For the text-containing cell, return its midpoint in [x, y] coordinate format. 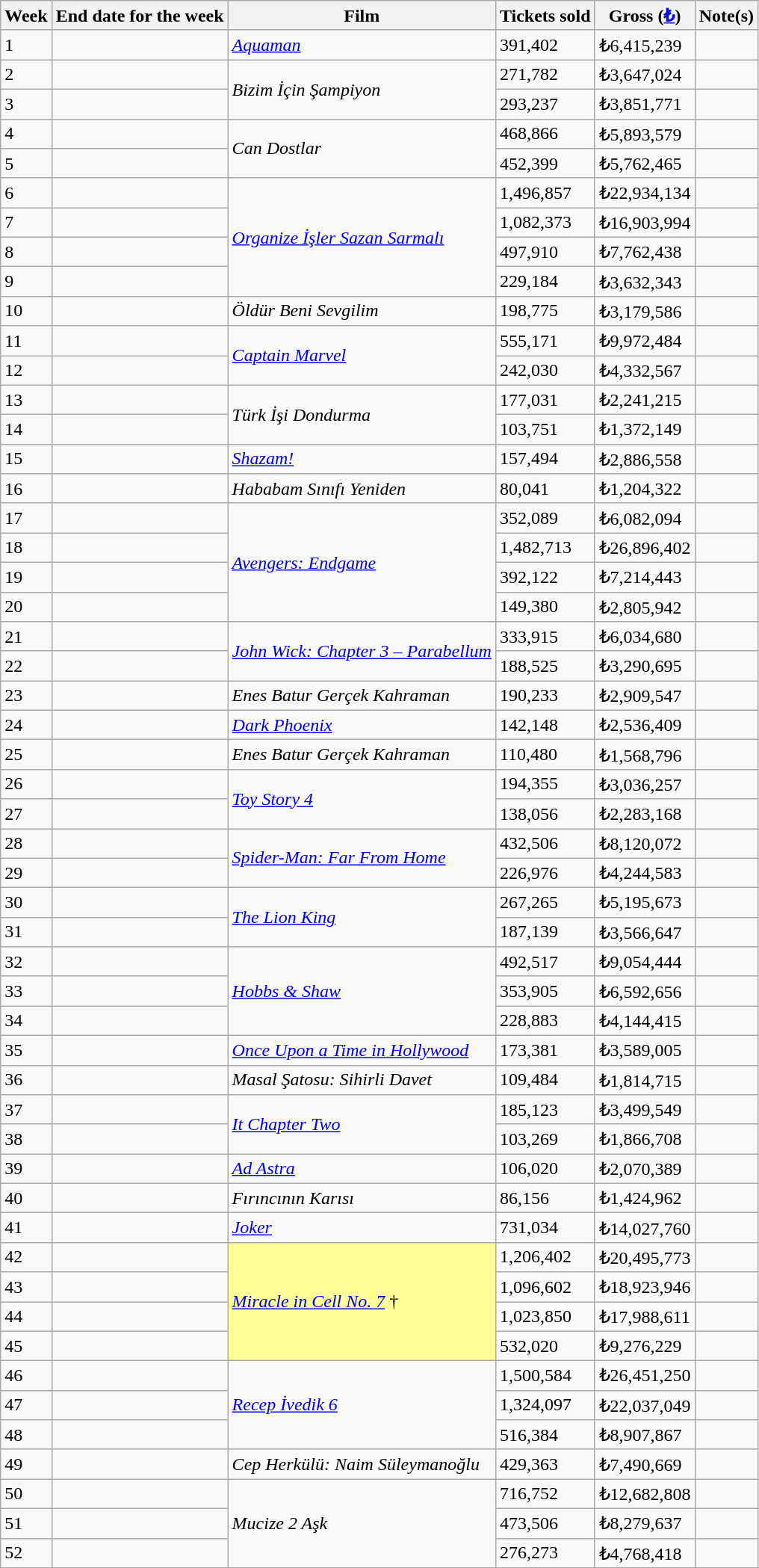
₺14,027,760 [645, 1228]
₺3,179,586 [645, 311]
Organize İşler Sazan Sarmalı [362, 237]
1,096,602 [545, 1287]
80,041 [545, 489]
6 [26, 193]
103,751 [545, 430]
23 [26, 696]
Öldür Beni Sevgilim [362, 311]
₺6,415,239 [645, 45]
452,399 [545, 164]
₺12,682,808 [645, 1494]
497,910 [545, 252]
28 [26, 843]
Recep İvedik 6 [362, 1405]
51 [26, 1523]
27 [26, 814]
194,355 [545, 784]
₺1,204,322 [645, 489]
Masal Şatosu: Sihirli Davet [362, 1080]
1,500,584 [545, 1376]
106,020 [545, 1169]
31 [26, 932]
44 [26, 1317]
₺22,934,134 [645, 193]
Once Upon a Time in Hollywood [362, 1050]
₺8,279,637 [645, 1523]
₺2,886,558 [645, 459]
103,269 [545, 1139]
473,506 [545, 1523]
₺6,082,094 [645, 518]
Dark Phoenix [362, 725]
Hababam Sınıfı Yeniden [362, 489]
₺3,647,024 [645, 75]
11 [26, 341]
Aquaman [362, 45]
₺8,907,867 [645, 1435]
₺9,972,484 [645, 341]
₺5,893,579 [645, 134]
177,031 [545, 400]
₺2,909,547 [645, 696]
Fırıncının Karısı [362, 1198]
20 [26, 607]
₺7,214,443 [645, 577]
226,976 [545, 873]
32 [26, 962]
₺5,195,673 [645, 903]
38 [26, 1139]
John Wick: Chapter 3 – Parabellum [362, 652]
3 [26, 104]
35 [26, 1050]
Film [362, 16]
₺3,632,343 [645, 282]
43 [26, 1287]
₺1,424,962 [645, 1198]
333,915 [545, 637]
₺2,536,409 [645, 725]
142,148 [545, 725]
7 [26, 223]
1,482,713 [545, 548]
50 [26, 1494]
555,171 [545, 341]
29 [26, 873]
198,775 [545, 311]
228,883 [545, 1021]
Shazam! [362, 459]
516,384 [545, 1435]
Cep Herkülü: Naim Süleymanoğlu [362, 1464]
33 [26, 991]
47 [26, 1405]
110,480 [545, 755]
42 [26, 1257]
86,156 [545, 1198]
₺2,805,942 [645, 607]
1,023,850 [545, 1317]
Ad Astra [362, 1169]
185,123 [545, 1110]
492,517 [545, 962]
45 [26, 1346]
₺6,592,656 [645, 991]
₺18,923,946 [645, 1287]
₺3,566,647 [645, 932]
₺26,451,250 [645, 1376]
353,905 [545, 991]
1,324,097 [545, 1405]
109,484 [545, 1080]
Bizim İçin Şampiyon [362, 90]
392,122 [545, 577]
₺7,490,669 [645, 1464]
9 [26, 282]
Türk İşi Dondurma [362, 414]
1 [26, 45]
22 [26, 666]
₺2,283,168 [645, 814]
₺1,814,715 [645, 1080]
₺20,495,773 [645, 1257]
₺1,568,796 [645, 755]
₺2,241,215 [645, 400]
716,752 [545, 1494]
₺9,054,444 [645, 962]
4 [26, 134]
138,056 [545, 814]
1,082,373 [545, 223]
₺5,762,465 [645, 164]
₺16,903,994 [645, 223]
Avengers: Endgame [362, 562]
13 [26, 400]
₺4,332,567 [645, 371]
24 [26, 725]
Miracle in Cell No. 7 † [362, 1301]
The Lion King [362, 918]
149,380 [545, 607]
190,233 [545, 696]
₺3,499,549 [645, 1110]
352,089 [545, 518]
21 [26, 637]
242,030 [545, 371]
10 [26, 311]
Can Dostlar [362, 148]
293,237 [545, 104]
₺1,866,708 [645, 1139]
Spider-Man: Far From Home [362, 858]
391,402 [545, 45]
End date for the week [140, 16]
Tickets sold [545, 16]
₺1,372,149 [645, 430]
30 [26, 903]
532,020 [545, 1346]
276,273 [545, 1553]
₺3,036,257 [645, 784]
₺26,896,402 [645, 548]
34 [26, 1021]
₺9,276,229 [645, 1346]
Captain Marvel [362, 356]
Note(s) [726, 16]
12 [26, 371]
17 [26, 518]
5 [26, 164]
2 [26, 75]
41 [26, 1228]
₺2,070,389 [645, 1169]
Hobbs & Shaw [362, 991]
₺22,037,049 [645, 1405]
8 [26, 252]
26 [26, 784]
Gross (₺) [645, 16]
Week [26, 16]
187,139 [545, 932]
36 [26, 1080]
1,496,857 [545, 193]
173,381 [545, 1050]
188,525 [545, 666]
₺7,762,438 [645, 252]
15 [26, 459]
18 [26, 548]
46 [26, 1376]
271,782 [545, 75]
It Chapter Two [362, 1124]
40 [26, 1198]
37 [26, 1110]
49 [26, 1464]
157,494 [545, 459]
267,265 [545, 903]
₺4,768,418 [645, 1553]
19 [26, 577]
Toy Story 4 [362, 798]
39 [26, 1169]
25 [26, 755]
468,866 [545, 134]
₺17,988,611 [645, 1317]
14 [26, 430]
731,034 [545, 1228]
₺4,144,415 [645, 1021]
429,363 [545, 1464]
₺4,244,583 [645, 873]
Joker [362, 1228]
₺8,120,072 [645, 843]
₺3,290,695 [645, 666]
₺3,851,771 [645, 104]
432,506 [545, 843]
₺6,034,680 [645, 637]
1,206,402 [545, 1257]
229,184 [545, 282]
16 [26, 489]
₺3,589,005 [645, 1050]
52 [26, 1553]
Mucize 2 Aşk [362, 1523]
48 [26, 1435]
